Detect which cell encompasses the target text, then output its (x, y) center coordinate. 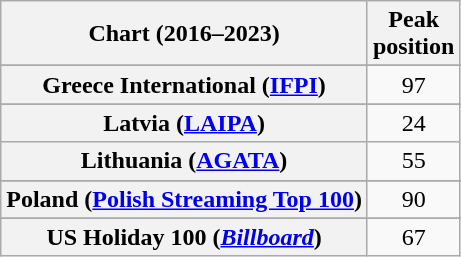
90 (413, 199)
US Holiday 100 (Billboard) (184, 237)
55 (413, 161)
67 (413, 237)
Peakposition (413, 34)
Latvia (LAIPA) (184, 123)
Chart (2016–2023) (184, 34)
Poland (Polish Streaming Top 100) (184, 199)
24 (413, 123)
Greece International (IFPI) (184, 85)
97 (413, 85)
Lithuania (AGATA) (184, 161)
